Search for the cell housing the specified text and yield its (x, y) center coordinate. 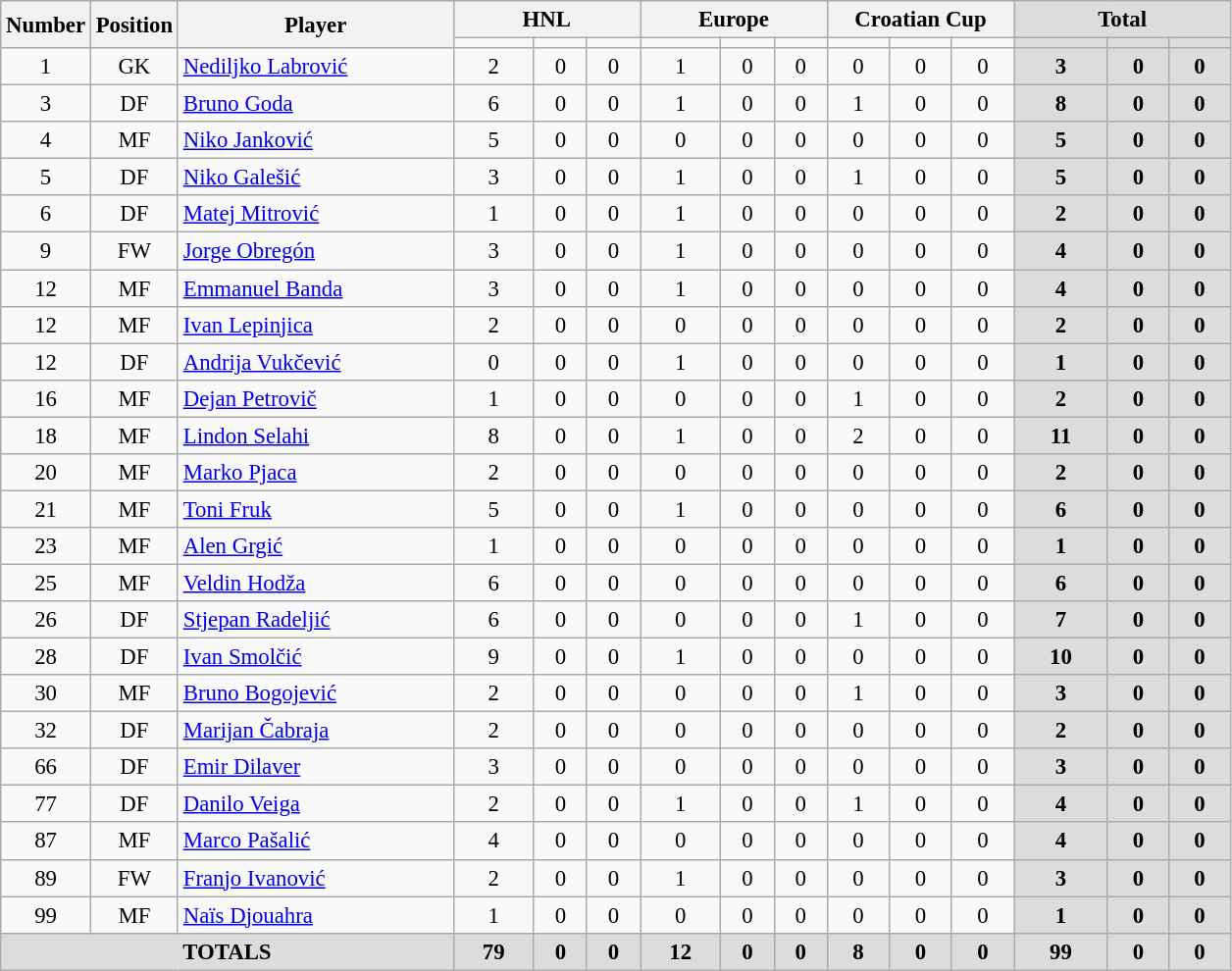
Croatian Cup (920, 20)
Jorge Obregón (316, 251)
20 (46, 473)
10 (1061, 657)
28 (46, 657)
Number (46, 25)
Niko Galešić (316, 178)
Emir Dilaver (316, 767)
Stjepan Radeljić (316, 620)
Nediljko Labrović (316, 67)
16 (46, 398)
Veldin Hodža (316, 583)
Andrija Vukčević (316, 362)
30 (46, 693)
77 (46, 804)
Matej Mitrović (316, 215)
32 (46, 731)
Marko Pjaca (316, 473)
87 (46, 842)
25 (46, 583)
Europe (734, 20)
Total (1122, 20)
26 (46, 620)
21 (46, 509)
23 (46, 546)
18 (46, 435)
TOTALS (228, 951)
89 (46, 878)
66 (46, 767)
Niko Janković (316, 140)
Toni Fruk (316, 509)
HNL (547, 20)
Bruno Bogojević (316, 693)
11 (1061, 435)
Ivan Lepinjica (316, 325)
GK (133, 67)
Emmanuel Banda (316, 288)
Ivan Smolčić (316, 657)
Dejan Petrovič (316, 398)
Position (133, 25)
Marco Pašalić (316, 842)
Naïs Djouahra (316, 915)
Alen Grgić (316, 546)
Player (316, 25)
79 (493, 951)
Bruno Goda (316, 104)
Marijan Čabraja (316, 731)
Franjo Ivanović (316, 878)
7 (1061, 620)
Danilo Veiga (316, 804)
Lindon Selahi (316, 435)
